Locate the cell with the specified text and output its (X, Y) center coordinate. 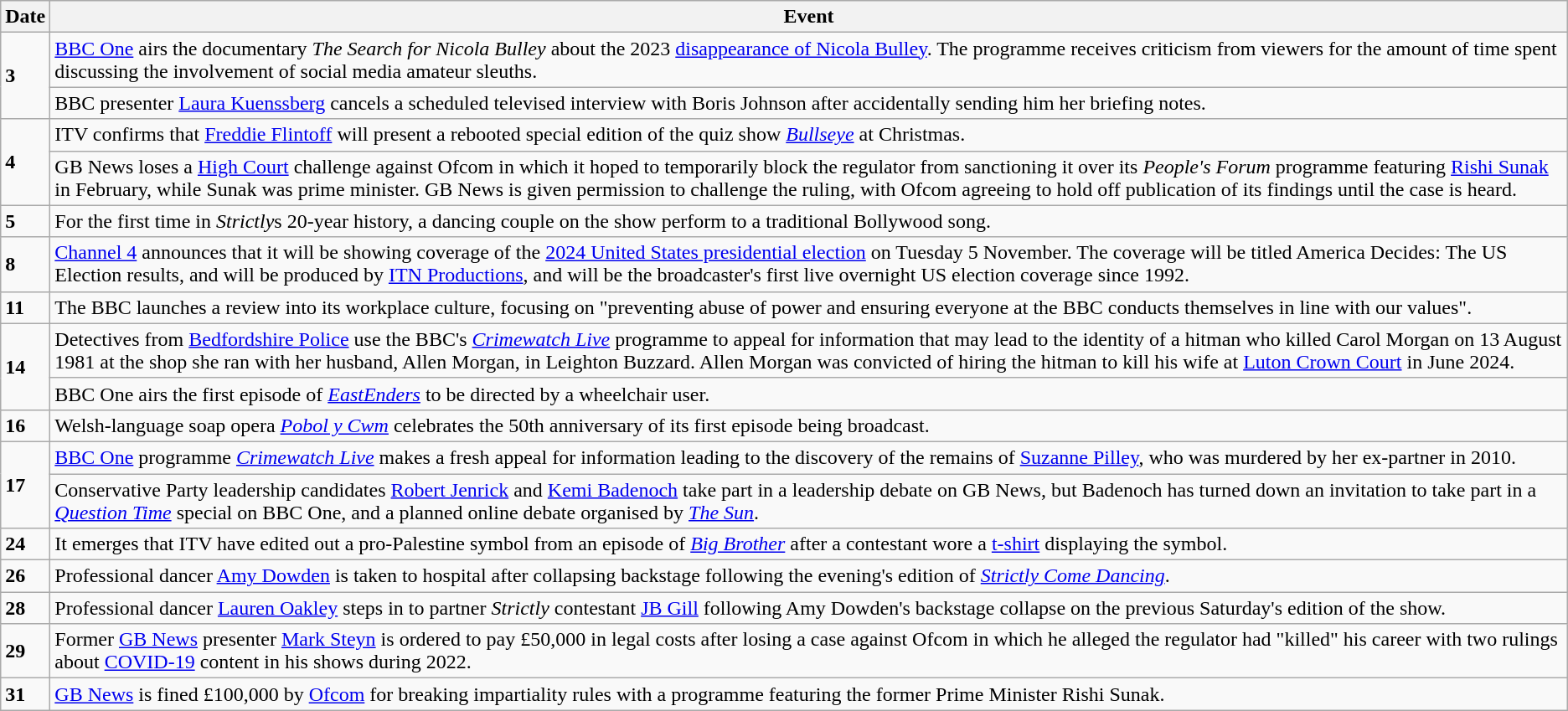
26 (25, 576)
4 (25, 162)
For the first time in Strictlys 20-year history, a dancing couple on the show perform to a traditional Bollywood song. (809, 221)
ITV confirms that Freddie Flintoff will present a rebooted special edition of the quiz show Bullseye at Christmas. (809, 135)
It emerges that ITV have edited out a pro-Palestine symbol from an episode of Big Brother after a contestant wore a t-shirt displaying the symbol. (809, 544)
31 (25, 694)
24 (25, 544)
14 (25, 367)
Date (25, 17)
29 (25, 652)
17 (25, 484)
BBC presenter Laura Kuenssberg cancels a scheduled televised interview with Boris Johnson after accidentally sending him her briefing notes. (809, 103)
Welsh-language soap opera Pobol y Cwm celebrates the 50th anniversary of its first episode being broadcast. (809, 425)
3 (25, 75)
5 (25, 221)
BBC One airs the first episode of EastEnders to be directed by a wheelchair user. (809, 394)
GB News is fined £100,000 by Ofcom for breaking impartiality rules with a programme featuring the former Prime Minister Rishi Sunak. (809, 694)
Event (809, 17)
11 (25, 307)
8 (25, 265)
Professional dancer Amy Dowden is taken to hospital after collapsing backstage following the evening's edition of Strictly Come Dancing. (809, 576)
28 (25, 608)
16 (25, 425)
